Return the (x, y) coordinate for the center point of the cell that contains the specified text.  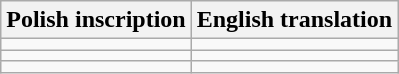
English translation (294, 20)
Polish inscription (96, 20)
